Locate the cell with the specified text and output its [X, Y] center coordinate. 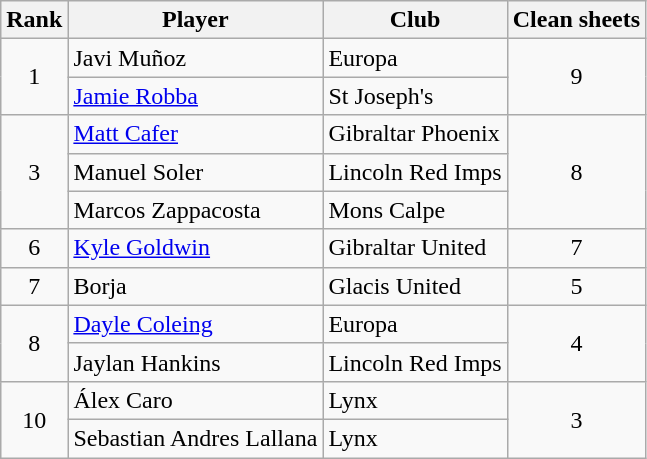
10 [34, 419]
Jaylan Hankins [196, 362]
9 [576, 77]
5 [576, 286]
Marcos Zappacosta [196, 210]
1 [34, 77]
6 [34, 248]
Player [196, 20]
Clean sheets [576, 20]
Dayle Coleing [196, 324]
Rank [34, 20]
Gibraltar United [415, 248]
Club [415, 20]
Sebastian Andres Lallana [196, 438]
Javi Muñoz [196, 58]
Manuel Soler [196, 172]
Borja [196, 286]
Mons Calpe [415, 210]
Jamie Robba [196, 96]
Kyle Goldwin [196, 248]
St Joseph's [415, 96]
4 [576, 343]
Matt Cafer [196, 134]
Gibraltar Phoenix [415, 134]
Álex Caro [196, 400]
Glacis United [415, 286]
